From the cell containing the given text, extract its center point as (x, y) coordinate. 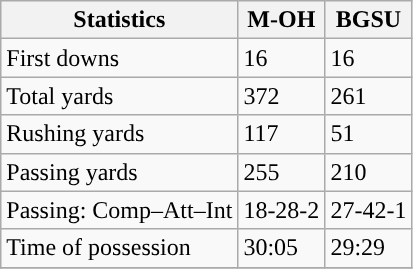
117 (282, 134)
Passing: Comp–Att–Int (120, 210)
210 (368, 172)
27-42-1 (368, 210)
First downs (120, 58)
30:05 (282, 248)
Statistics (120, 20)
29:29 (368, 248)
Total yards (120, 96)
Time of possession (120, 248)
51 (368, 134)
372 (282, 96)
18-28-2 (282, 210)
M-OH (282, 20)
261 (368, 96)
Passing yards (120, 172)
Rushing yards (120, 134)
BGSU (368, 20)
255 (282, 172)
